Output the (X, Y) coordinate of the center of the cell containing the given text.  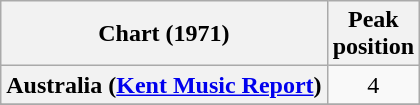
Peakposition (373, 34)
4 (373, 85)
Chart (1971) (164, 34)
Australia (Kent Music Report) (164, 85)
